Provide the (X, Y) coordinate of the cell's center where the given text is located.  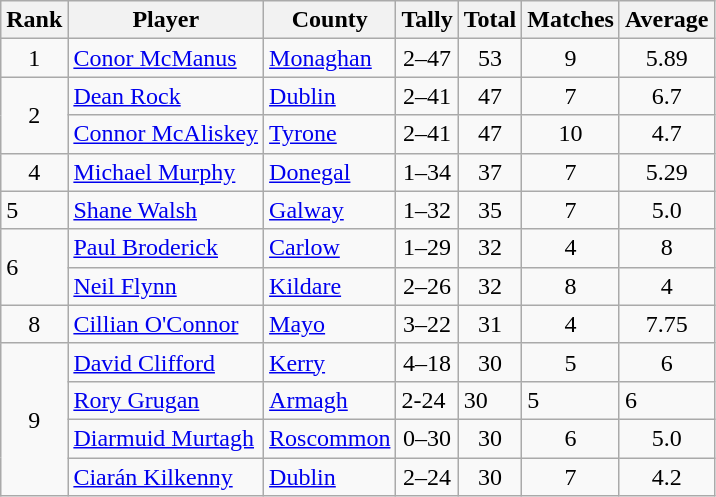
Mayo (330, 324)
Tally (427, 20)
Armagh (330, 400)
Ciarán Kilkenny (166, 477)
1–32 (427, 210)
Kildare (330, 286)
Diarmuid Murtagh (166, 438)
Total (490, 20)
Michael Murphy (166, 172)
Conor McManus (166, 58)
County (330, 20)
31 (490, 324)
Matches (571, 20)
Player (166, 20)
53 (490, 58)
35 (490, 210)
Rank (34, 20)
Monaghan (330, 58)
1–29 (427, 248)
Donegal (330, 172)
Roscommon (330, 438)
10 (571, 134)
Cillian O'Connor (166, 324)
7.75 (666, 324)
Tyrone (330, 134)
Carlow (330, 248)
4.2 (666, 477)
2 (34, 115)
Shane Walsh (166, 210)
2–47 (427, 58)
4–18 (427, 362)
3–22 (427, 324)
37 (490, 172)
2–24 (427, 477)
6.7 (666, 96)
Connor McAliskey (166, 134)
David Clifford (166, 362)
4.7 (666, 134)
Paul Broderick (166, 248)
5.89 (666, 58)
Rory Grugan (166, 400)
2–26 (427, 286)
Dean Rock (166, 96)
0–30 (427, 438)
Average (666, 20)
Kerry (330, 362)
2-24 (427, 400)
1 (34, 58)
Neil Flynn (166, 286)
Galway (330, 210)
5.29 (666, 172)
1–34 (427, 172)
